Find where the given text appears and provide that cell's center as (x, y) coordinate. 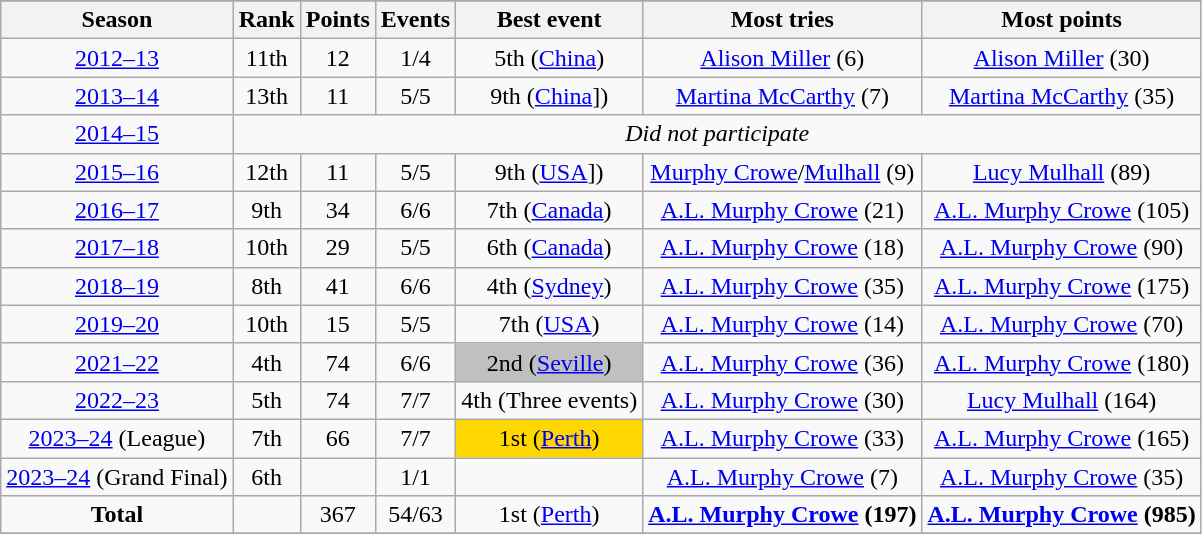
A.L. Murphy Crowe (175) (1062, 286)
Best event (550, 20)
8th (266, 286)
34 (338, 210)
Lucy Mulhall (89) (1062, 172)
A.L. Murphy Crowe (18) (782, 248)
Most points (1062, 20)
41 (338, 286)
2nd (Seville) (550, 362)
A.L. Murphy Crowe (30) (782, 400)
A.L. Murphy Crowe (7) (782, 477)
2018–19 (117, 286)
A.L. Murphy Crowe (197) (782, 515)
7th (Canada) (550, 210)
15 (338, 324)
A.L. Murphy Crowe (33) (782, 438)
2022–23 (117, 400)
A.L. Murphy Crowe (14) (782, 324)
13th (266, 96)
A.L. Murphy Crowe (165) (1062, 438)
2023–24 (Grand Final) (117, 477)
4th (Three events) (550, 400)
12th (266, 172)
2021–22 (117, 362)
A.L. Murphy Crowe (36) (782, 362)
4th (Sydney) (550, 286)
Alison Miller (6) (782, 58)
2019–20 (117, 324)
2013–14 (117, 96)
Rank (266, 20)
A.L. Murphy Crowe (90) (1062, 248)
6th (266, 477)
6th (Canada) (550, 248)
7th (USA) (550, 324)
29 (338, 248)
Lucy Mulhall (164) (1062, 400)
Events (415, 20)
11th (266, 58)
7th (266, 438)
367 (338, 515)
1/1 (415, 477)
Season (117, 20)
Total (117, 515)
A.L. Murphy Crowe (21) (782, 210)
12 (338, 58)
54/63 (415, 515)
2023–24 (League) (117, 438)
9th (USA]) (550, 172)
2014–15 (117, 134)
1/4 (415, 58)
9th (China]) (550, 96)
Did not participate (717, 134)
2017–18 (117, 248)
4th (266, 362)
A.L. Murphy Crowe (985) (1062, 515)
Murphy Crowe/Mulhall (9) (782, 172)
A.L. Murphy Crowe (180) (1062, 362)
Alison Miller (30) (1062, 58)
5th (266, 400)
A.L. Murphy Crowe (105) (1062, 210)
A.L. Murphy Crowe (70) (1062, 324)
9th (266, 210)
5th (China) (550, 58)
Martina McCarthy (7) (782, 96)
2012–13 (117, 58)
Most tries (782, 20)
2015–16 (117, 172)
Martina McCarthy (35) (1062, 96)
2016–17 (117, 210)
Points (338, 20)
66 (338, 438)
